Extract the [X, Y] coordinate from the center of the cell holding the provided text.  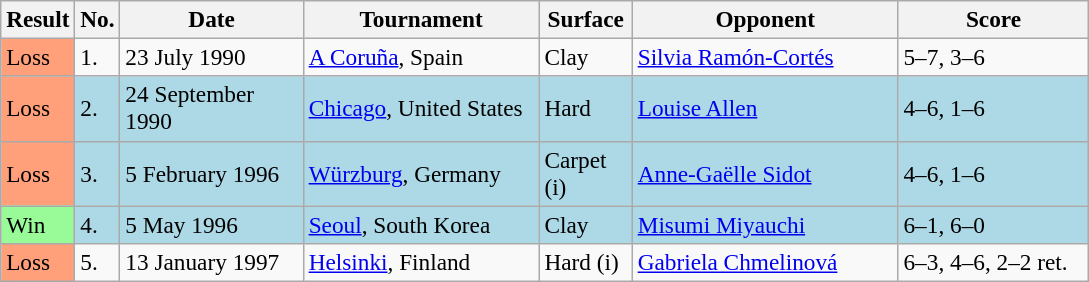
Score [994, 19]
24 September 1990 [212, 108]
Tournament [421, 19]
Win [38, 224]
Date [212, 19]
5–7, 3–6 [994, 57]
Louise Allen [765, 108]
Seoul, South Korea [421, 224]
Würzburg, Germany [421, 174]
3. [98, 174]
Surface [586, 19]
No. [98, 19]
Hard [586, 108]
5 May 1996 [212, 224]
A Coruña, Spain [421, 57]
Misumi Miyauchi [765, 224]
Opponent [765, 19]
Carpet (i) [586, 174]
23 July 1990 [212, 57]
Anne-Gaëlle Sidot [765, 174]
6–3, 4–6, 2–2 ret. [994, 262]
5. [98, 262]
5 February 1996 [212, 174]
Helsinki, Finland [421, 262]
Silvia Ramón-Cortés [765, 57]
4. [98, 224]
13 January 1997 [212, 262]
Chicago, United States [421, 108]
1. [98, 57]
2. [98, 108]
Hard (i) [586, 262]
6–1, 6–0 [994, 224]
Gabriela Chmelinová [765, 262]
Result [38, 19]
